Find where the given text appears and provide that cell's center as (x, y) coordinate. 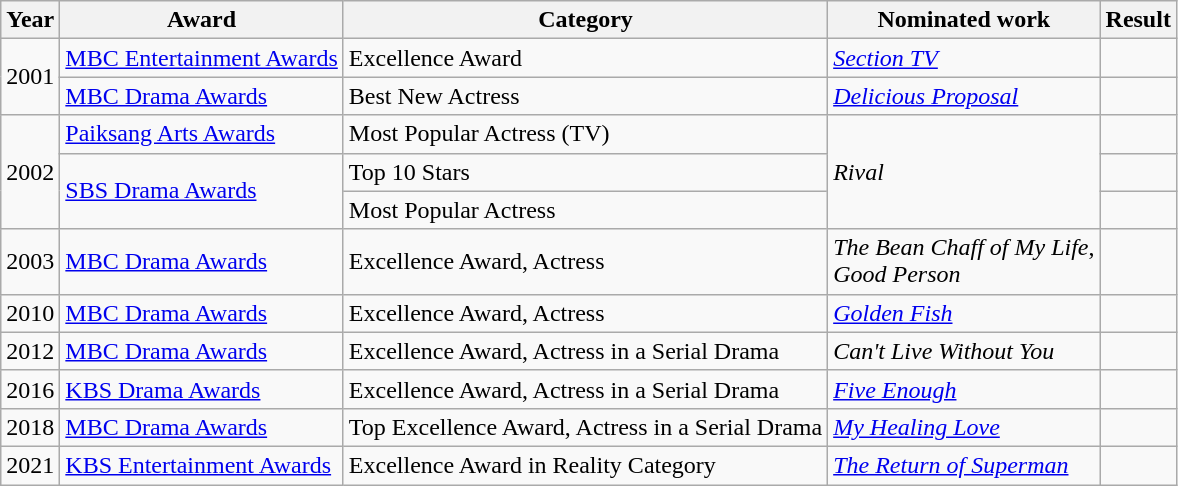
MBC Entertainment Awards (202, 58)
Excellence Award (585, 58)
Golden Fish (964, 313)
Five Enough (964, 389)
2001 (30, 77)
Can't Live Without You (964, 351)
Excellence Award in Reality Category (585, 465)
Paiksang Arts Awards (202, 134)
The Bean Chaff of My Life, Good Person (964, 262)
KBS Entertainment Awards (202, 465)
My Healing Love (964, 427)
Rival (964, 172)
Award (202, 20)
2016 (30, 389)
Top Excellence Award, Actress in a Serial Drama (585, 427)
Nominated work (964, 20)
2010 (30, 313)
Section TV (964, 58)
The Return of Superman (964, 465)
Top 10 Stars (585, 172)
2021 (30, 465)
Most Popular Actress (585, 210)
2003 (30, 262)
2018 (30, 427)
Delicious Proposal (964, 96)
Best New Actress (585, 96)
Result (1138, 20)
2002 (30, 172)
SBS Drama Awards (202, 191)
Most Popular Actress (TV) (585, 134)
2012 (30, 351)
KBS Drama Awards (202, 389)
Year (30, 20)
Category (585, 20)
